Detect which cell encompasses the target text, then output its [x, y] center coordinate. 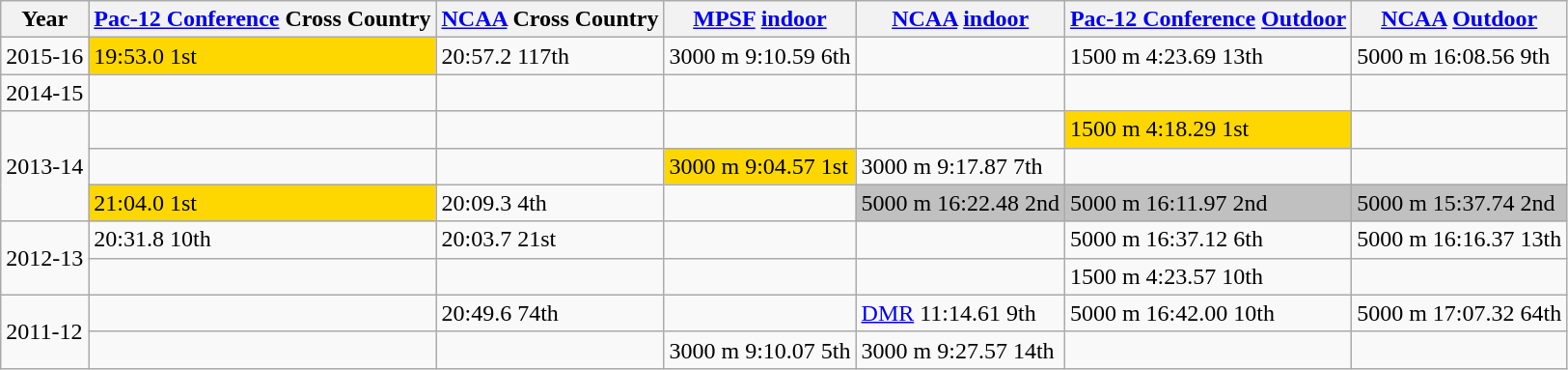
1500 m 4:23.69 13th [1208, 56]
2012-13 [44, 258]
2014-15 [44, 93]
3000 m 9:04.57 1st [760, 166]
5000 m 16:42.00 10th [1208, 313]
5000 m 16:16.37 13th [1459, 240]
1500 m 4:18.29 1st [1208, 129]
2015-16 [44, 56]
21:04.0 1st [262, 203]
NCAA indoor [960, 19]
5000 m 16:11.97 2nd [1208, 203]
5000 m 16:37.12 6th [1208, 240]
Year [44, 19]
5000 m 17:07.32 64th [1459, 313]
3000 m 9:10.07 5th [760, 350]
20:09.3 4th [550, 203]
Pac-12 Conference Cross Country [262, 19]
MPSF indoor [760, 19]
DMR 11:14.61 9th [960, 313]
19:53.0 1st [262, 56]
20:49.6 74th [550, 313]
20:03.7 21st [550, 240]
5000 m 15:37.74 2nd [1459, 203]
2011-12 [44, 331]
3000 m 9:10.59 6th [760, 56]
Pac-12 Conference Outdoor [1208, 19]
NCAA Cross Country [550, 19]
2013-14 [44, 166]
5000 m 16:08.56 9th [1459, 56]
NCAA Outdoor [1459, 19]
3000 m 9:17.87 7th [960, 166]
20:57.2 117th [550, 56]
3000 m 9:27.57 14th [960, 350]
20:31.8 10th [262, 240]
1500 m 4:23.57 10th [1208, 276]
5000 m 16:22.48 2nd [960, 203]
